Provide the (x, y) coordinate of the cell's center where the given text is located.  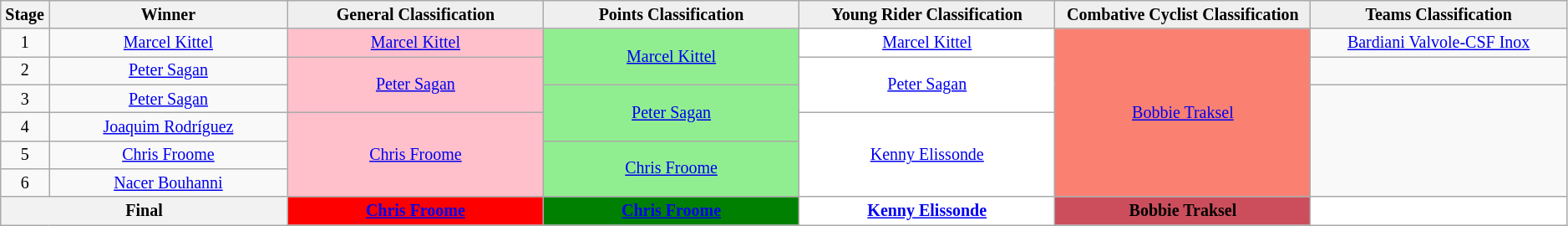
4 (25, 127)
General Classification (415, 15)
Winner (169, 15)
Final (145, 211)
2 (25, 70)
Combative Cyclist Classification (1183, 15)
3 (25, 99)
Nacer Bouhanni (169, 182)
1 (25, 44)
6 (25, 182)
Joaquim Rodríguez (169, 127)
Bardiani Valvole-CSF Inox (1439, 44)
Stage (25, 15)
5 (25, 154)
Points Classification (671, 15)
Young Rider Classification (927, 15)
Teams Classification (1439, 15)
